Return [x, y] of the center of cell containing provided text 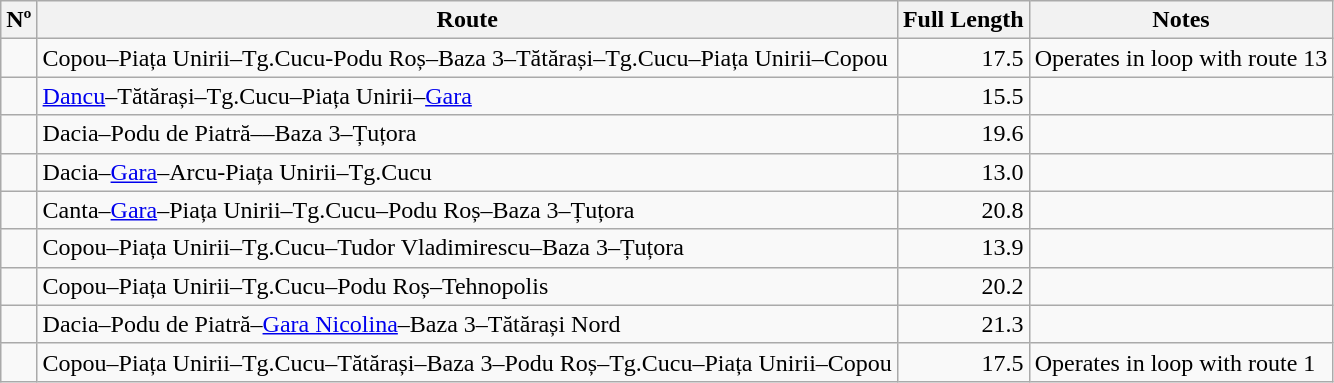
Canta–Gara–Piața Unirii–Tg.Cucu–Podu Roș–Baza 3–Țuțora [467, 210]
Dacia–Podu de Piatră––Baza 3–Țuțora [467, 134]
20.8 [963, 210]
Copou–Piața Unirii–Tg.Cucu–Tătărași–Baza 3–Podu Roș–Tg.Cucu–Piața Unirii–Copou [467, 362]
Full Length [963, 20]
Copou–Piața Unirii–Tg.Cucu–Podu Roș–Tehnopolis [467, 286]
21.3 [963, 324]
19.6 [963, 134]
Copou–Piața Unirii–Tg.Cucu–Tudor Vladimirescu–Baza 3–Țuțora [467, 248]
Dacia–Podu de Piatră–Gara Nicolina–Baza 3–Tătărași Nord [467, 324]
20.2 [963, 286]
Copou–Piața Unirii–Tg.Cucu-Podu Roș–Baza 3–Tătărași–Tg.Cucu–Piața Unirii–Copou [467, 58]
Nº [19, 20]
Operates in loop with route 1 [1181, 362]
Route [467, 20]
Notes [1181, 20]
Dacia–Gara–Arcu-Piața Unirii–Tg.Cucu [467, 172]
15.5 [963, 96]
13.0 [963, 172]
Operates in loop with route 13 [1181, 58]
Dancu–Tătărași–Tg.Cucu–Piața Unirii–Gara [467, 96]
13.9 [963, 248]
